Scan for the cell matching the given text and deliver its [X, Y] coordinate at center. 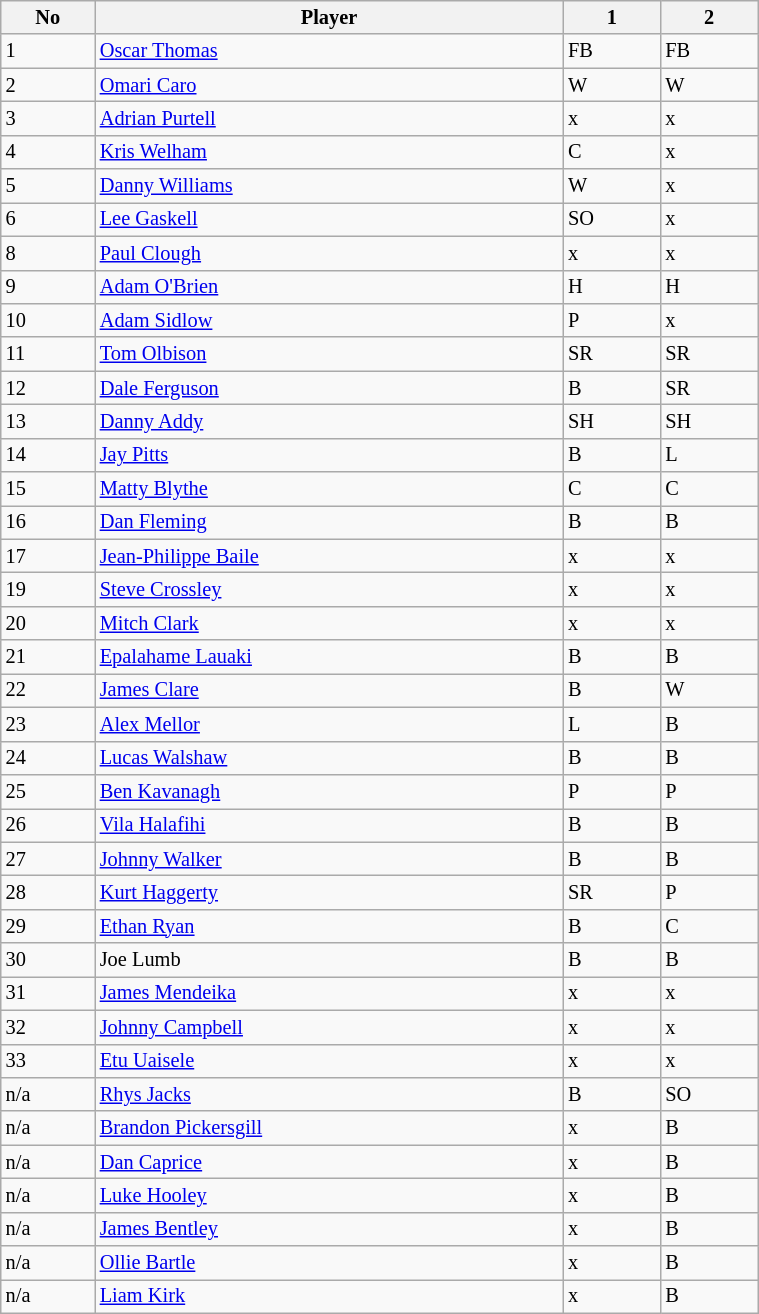
Etu Uaisele [329, 1061]
Dan Fleming [329, 522]
26 [48, 825]
11 [48, 354]
Matty Blythe [329, 489]
8 [48, 253]
Dale Ferguson [329, 388]
24 [48, 758]
14 [48, 455]
27 [48, 859]
5 [48, 186]
Liam Kirk [329, 1296]
Luke Hooley [329, 1195]
Tom Olbison [329, 354]
Ollie Bartle [329, 1263]
4 [48, 152]
Player [329, 17]
Danny Williams [329, 186]
Brandon Pickersgill [329, 1128]
31 [48, 993]
13 [48, 421]
James Bentley [329, 1229]
Adam Sidlow [329, 320]
25 [48, 791]
15 [48, 489]
Vila Halafihi [329, 825]
Johnny Campbell [329, 1027]
23 [48, 724]
Epalahame Lauaki [329, 657]
28 [48, 892]
Mitch Clark [329, 623]
19 [48, 589]
9 [48, 287]
Lee Gaskell [329, 219]
30 [48, 960]
Lucas Walshaw [329, 758]
Oscar Thomas [329, 51]
Kurt Haggerty [329, 892]
Kris Welham [329, 152]
Alex Mellor [329, 724]
16 [48, 522]
Adrian Purtell [329, 118]
No [48, 17]
Steve Crossley [329, 589]
Ben Kavanagh [329, 791]
Dan Caprice [329, 1162]
Jay Pitts [329, 455]
Danny Addy [329, 421]
21 [48, 657]
32 [48, 1027]
James Clare [329, 690]
Jean-Philippe Baile [329, 556]
James Mendeika [329, 993]
Adam O'Brien [329, 287]
Ethan Ryan [329, 926]
Joe Lumb [329, 960]
Johnny Walker [329, 859]
17 [48, 556]
12 [48, 388]
Rhys Jacks [329, 1094]
Paul Clough [329, 253]
6 [48, 219]
20 [48, 623]
10 [48, 320]
29 [48, 926]
33 [48, 1061]
22 [48, 690]
3 [48, 118]
Omari Caro [329, 85]
